Determine the (X, Y) coordinate at the center of the cell enclosing the given text.  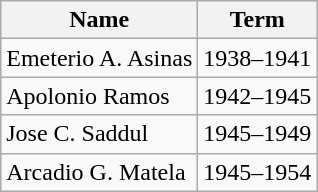
1938–1941 (258, 58)
Name (100, 20)
Jose C. Saddul (100, 134)
1942–1945 (258, 96)
1945–1949 (258, 134)
Emeterio A. Asinas (100, 58)
Apolonio Ramos (100, 96)
Arcadio G. Matela (100, 172)
1945–1954 (258, 172)
Term (258, 20)
